Scan for the cell matching the given text and deliver its (x, y) coordinate at center. 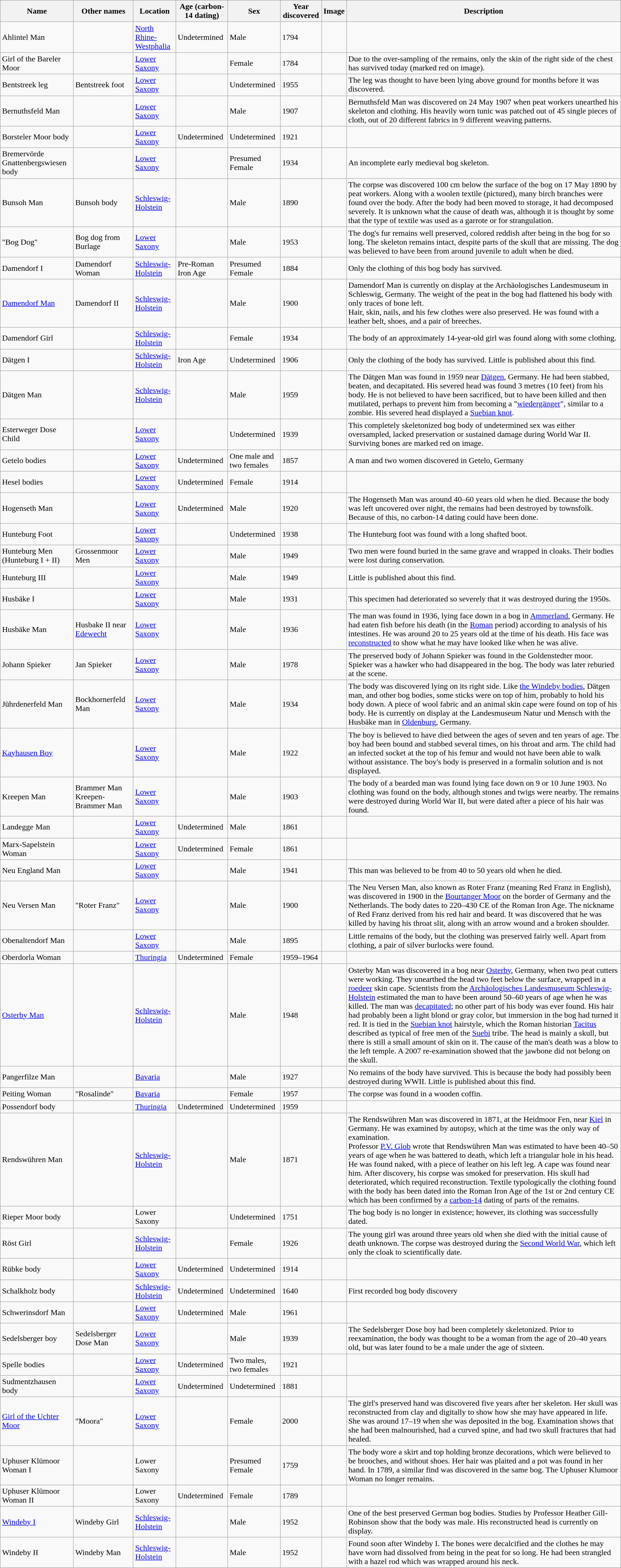
Name (37, 11)
1948 (301, 1015)
Damendorf Girl (37, 338)
The Hunteburg foot was found with a long shafted boot. (484, 534)
Hogenseth Man (37, 508)
Windeby Girl (103, 1522)
Pre-Roman Iron Age (202, 268)
Age (carbon-14 dating) (202, 11)
This man was believed to be from 40 to 50 years old when he died. (484, 870)
1926 (301, 1243)
1895 (301, 941)
Spelle bodies (37, 1364)
Year discovered (301, 11)
Little remains of the body, but the clothing was preserved fairly well. Apart from clothing, a pair of silver burlocks were found. (484, 941)
Landegge Man (37, 827)
Kreepen Man (37, 797)
Osterby Man (37, 1015)
1640 (301, 1291)
Borsteler Moor body (37, 137)
Only the clothing of this bog body has survived. (484, 268)
Bunsoh Man (37, 202)
Rübke body (37, 1269)
"Roter Franz" (103, 905)
Location (155, 11)
1871 (301, 1160)
"Rosalinde" (103, 1094)
1961 (301, 1312)
Rieper Moor body (37, 1217)
1941 (301, 870)
Johann Spieker (37, 665)
Husbake II near Edewecht (103, 629)
Other names (103, 11)
Windeby Man (103, 1552)
1884 (301, 268)
Two males, two females (254, 1364)
Schwerinsdorf Man (37, 1312)
Bremervörde Gnattenbergswiesen body (37, 163)
"Bog Dog" (37, 242)
Bernuthsfeld Man (37, 111)
Possendorf body (37, 1107)
Only the clothing of the body has survived. Little is published about this find. (484, 360)
Sudmentzhausen body (37, 1386)
Husbäke Man (37, 629)
Neu Versen Man (37, 905)
Husbäke I (37, 599)
Sex (254, 11)
Due to the over-sampling of the remains, only the skin of the right side of the chest has survived today (marked red on image). (484, 63)
Kayhausen Boy (37, 752)
Damendorf Woman (103, 268)
Ahlintel Man (37, 37)
No remains of the body have survived. This is because the body had possibly been destroyed during WWII. Little is published about this find. (484, 1077)
Damendorf Man (37, 303)
Esterweger Dose Child (37, 434)
The bog body is no longer in existence; however, its clothing was successfully dated. (484, 1217)
1857 (301, 461)
Hunteburg III (37, 578)
1959–1964 (301, 958)
1978 (301, 665)
Peiting Woman (37, 1094)
A man and two women discovered in Getelo, Germany (484, 461)
Windeby I (37, 1522)
Jan Spieker (103, 665)
Röst Girl (37, 1243)
1955 (301, 85)
Windeby II (37, 1552)
Bunsoh body (103, 202)
1907 (301, 111)
North Rhine-Westphalia (155, 37)
Sedelsberger boy (37, 1338)
Schalkholz body (37, 1291)
Grossenmoor Men (103, 556)
The body of an approximately 14-year-old girl was found along with some clothing. (484, 338)
Uphuser Klümoor Woman I (37, 1465)
An incomplete early medieval bog skeleton. (484, 163)
Pangerfilze Man (37, 1077)
1957 (301, 1094)
1784 (301, 63)
1931 (301, 599)
Damendorf II (103, 303)
Dätgen I (37, 360)
1936 (301, 629)
First recorded bog body discovery (484, 1291)
Girl of the Uchter Moor (37, 1421)
Iron Age (202, 360)
The leg was thought to have been lying above ground for months before it was discovered. (484, 85)
Little is published about this find. (484, 578)
Hunteburg Men (Hunteburg I + II) (37, 556)
The corpse was found in a wooden coffin. (484, 1094)
1890 (301, 202)
Girl of the Bareler Moor (37, 63)
Uphuser Klümoor Woman II (37, 1496)
1922 (301, 752)
1906 (301, 360)
1794 (301, 37)
Dätgen Man (37, 395)
This specimen had deteriorated so severely that it was destroyed during the 1950s. (484, 599)
Neu England Man (37, 870)
Marx-Sapelstein Woman (37, 848)
Damendorf I (37, 268)
Jührdenerfeld Man (37, 704)
Brammer Man Kreepen-Brammer Man (103, 797)
Image (334, 11)
1927 (301, 1077)
1938 (301, 534)
1751 (301, 1217)
Sedelsberger Dose Man (103, 1338)
1903 (301, 797)
Bentstreek leg (37, 85)
1953 (301, 242)
"Moora" (103, 1421)
Rendswühren Man (37, 1160)
1789 (301, 1496)
Obenaltendorf Man (37, 941)
Bentstreek foot (103, 85)
Oberdorla Woman (37, 958)
Getelo bodies (37, 461)
1759 (301, 1465)
Hunteburg Foot (37, 534)
Bog dog from Burlage (103, 242)
Bockhornerfeld Man (103, 704)
2000 (301, 1421)
Hesel bodies (37, 482)
One male and two females (254, 461)
Description (484, 11)
1881 (301, 1386)
1920 (301, 508)
Two men were found buried in the same grave and wrapped in cloaks. Their bodies were lost during conservation. (484, 556)
